Provide the (X, Y) coordinate of the cell's center where the given text is located.  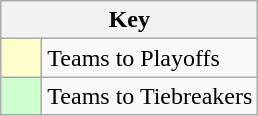
Key (130, 20)
Teams to Playoffs (150, 58)
Teams to Tiebreakers (150, 96)
